Identify which cell holds the provided text, then report its (x, y) central coordinate. 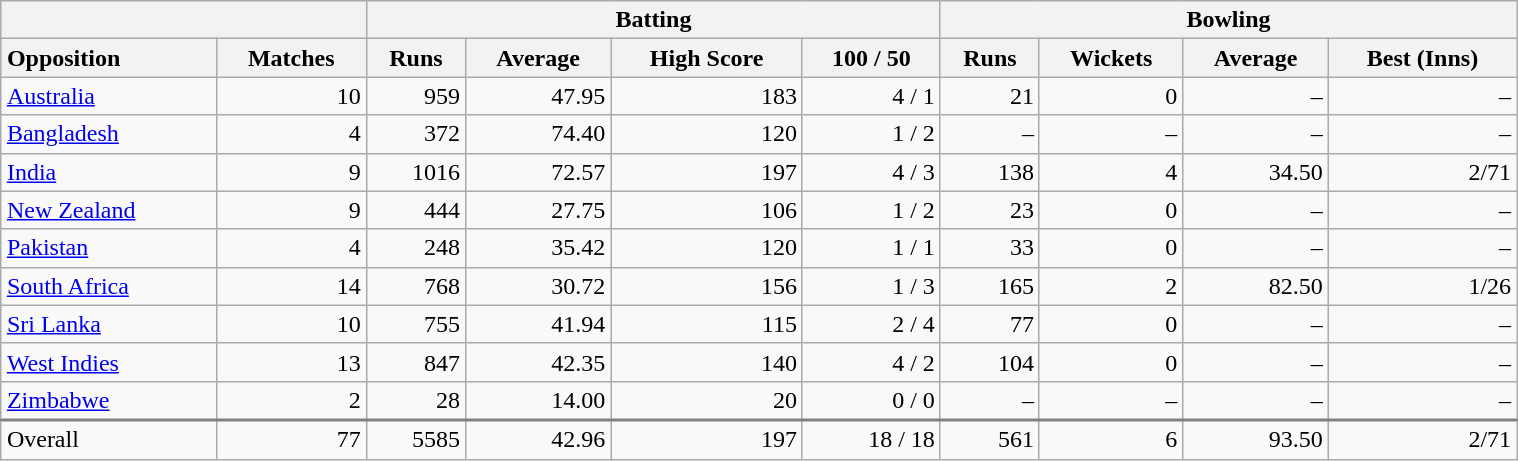
1/26 (1422, 286)
4 / 3 (871, 172)
104 (990, 362)
72.57 (538, 172)
Australia (108, 96)
34.50 (1256, 172)
5585 (416, 440)
0 / 0 (871, 400)
74.40 (538, 134)
Matches (291, 58)
165 (990, 286)
West Indies (108, 362)
106 (707, 210)
93.50 (1256, 440)
47.95 (538, 96)
21 (990, 96)
42.35 (538, 362)
High Score (707, 58)
847 (416, 362)
41.94 (538, 324)
35.42 (538, 248)
Bowling (1228, 20)
Wickets (1110, 58)
959 (416, 96)
Sri Lanka (108, 324)
6 (1110, 440)
14 (291, 286)
156 (707, 286)
33 (990, 248)
13 (291, 362)
2 / 4 (871, 324)
82.50 (1256, 286)
Bangladesh (108, 134)
4 / 2 (871, 362)
42.96 (538, 440)
1 / 1 (871, 248)
South Africa (108, 286)
4 / 1 (871, 96)
Best (Inns) (1422, 58)
Overall (108, 440)
1 / 3 (871, 286)
183 (707, 96)
18 / 18 (871, 440)
Opposition (108, 58)
30.72 (538, 286)
Pakistan (108, 248)
14.00 (538, 400)
768 (416, 286)
28 (416, 400)
27.75 (538, 210)
1016 (416, 172)
444 (416, 210)
Batting (653, 20)
138 (990, 172)
100 / 50 (871, 58)
Zimbabwe (108, 400)
23 (990, 210)
140 (707, 362)
248 (416, 248)
755 (416, 324)
India (108, 172)
372 (416, 134)
New Zealand (108, 210)
561 (990, 440)
20 (707, 400)
115 (707, 324)
